Return [X, Y] of the center of cell containing provided text 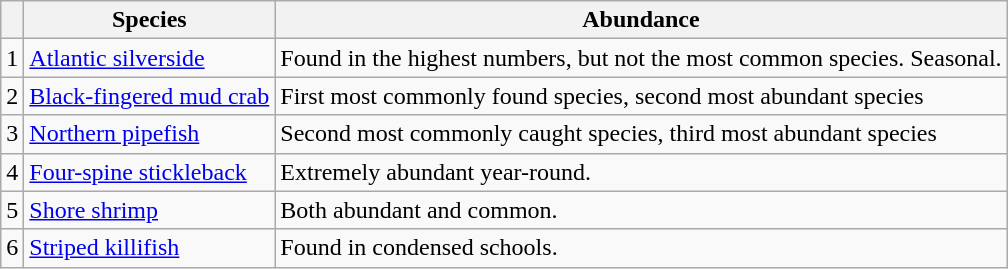
Shore shrimp [150, 210]
First most commonly found species, second most abundant species [641, 96]
3 [12, 134]
Northern pipefish [150, 134]
5 [12, 210]
Striped killifish [150, 248]
6 [12, 248]
Second most commonly caught species, third most abundant species [641, 134]
Found in the highest numbers, but not the most common species. Seasonal. [641, 58]
Abundance [641, 20]
Extremely abundant year-round. [641, 172]
Species [150, 20]
Black-fingered mud crab [150, 96]
Atlantic silverside [150, 58]
Found in condensed schools. [641, 248]
Four-spine stickleback [150, 172]
4 [12, 172]
Both abundant and common. [641, 210]
2 [12, 96]
1 [12, 58]
